Return the [X, Y] coordinate for the center point of the cell that contains the specified text.  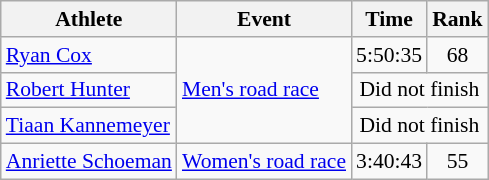
Men's road race [264, 90]
Anriette Schoeman [89, 162]
Women's road race [264, 162]
Time [389, 19]
Tiaan Kannemeyer [89, 126]
55 [458, 162]
Event [264, 19]
Athlete [89, 19]
68 [458, 55]
3:40:43 [389, 162]
5:50:35 [389, 55]
Rank [458, 19]
Ryan Cox [89, 55]
Robert Hunter [89, 90]
